Provide the (x, y) coordinate of the cell's center where the given text is located.  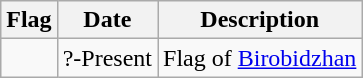
Flag (29, 20)
Flag of Birobidzhan (260, 58)
Description (260, 20)
Date (107, 20)
?-Present (107, 58)
